Extract the (x, y) coordinate from the center of the cell holding the provided text.  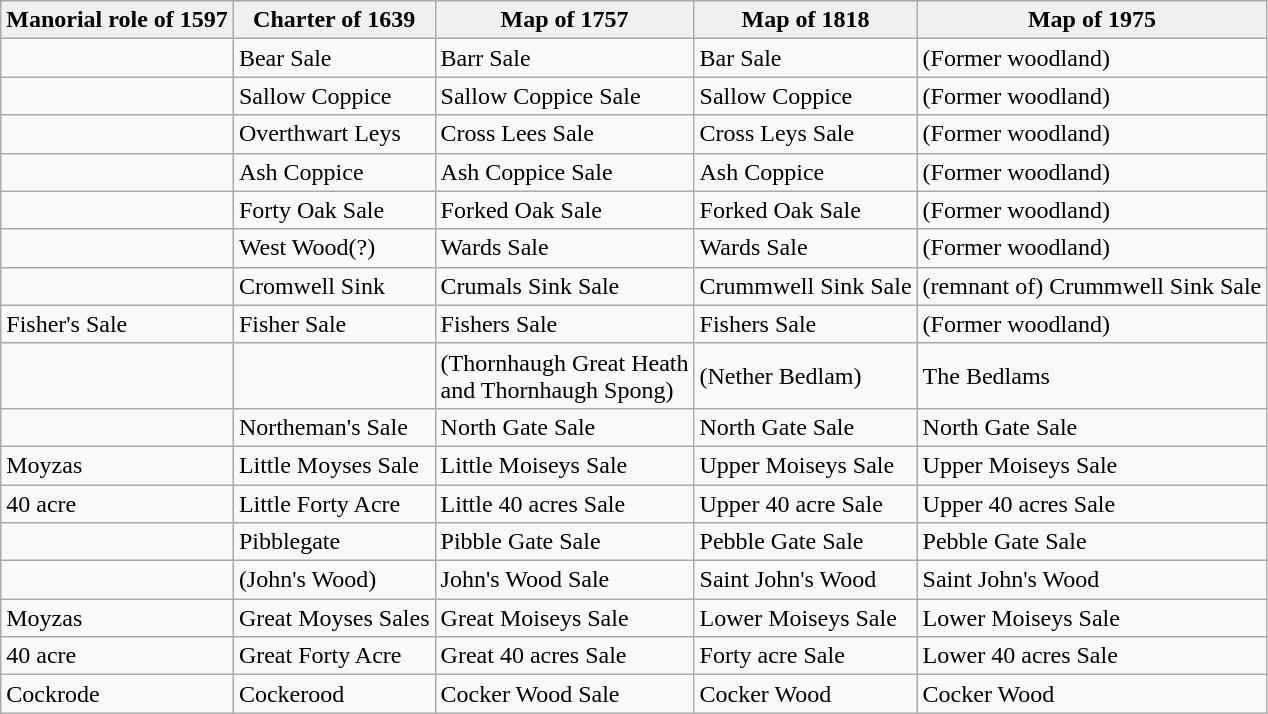
(John's Wood) (334, 580)
Northeman's Sale (334, 427)
Cross Leys Sale (806, 134)
Great 40 acres Sale (564, 656)
Cocker Wood Sale (564, 694)
Lower 40 acres Sale (1092, 656)
Cockrode (118, 694)
Great Moiseys Sale (564, 618)
(remnant of) Crummwell Sink Sale (1092, 286)
Pibblegate (334, 542)
Barr Sale (564, 58)
Crumals Sink Sale (564, 286)
Little Forty Acre (334, 503)
Overthwart Leys (334, 134)
Little Moiseys Sale (564, 465)
Ash Coppice Sale (564, 172)
Pibble Gate Sale (564, 542)
Fisher Sale (334, 324)
Fisher's Sale (118, 324)
Little Moyses Sale (334, 465)
Manorial role of 1597 (118, 20)
Map of 1757 (564, 20)
Sallow Coppice Sale (564, 96)
Cockerood (334, 694)
West Wood(?) (334, 248)
Cross Lees Sale (564, 134)
Forty Oak Sale (334, 210)
Map of 1975 (1092, 20)
Great Forty Acre (334, 656)
Great Moyses Sales (334, 618)
The Bedlams (1092, 376)
Cromwell Sink (334, 286)
Upper 40 acres Sale (1092, 503)
Forty acre Sale (806, 656)
Upper 40 acre Sale (806, 503)
Little 40 acres Sale (564, 503)
Bear Sale (334, 58)
(Thornhaugh Great Heathand Thornhaugh Spong) (564, 376)
Charter of 1639 (334, 20)
Bar Sale (806, 58)
Map of 1818 (806, 20)
Crummwell Sink Sale (806, 286)
John's Wood Sale (564, 580)
(Nether Bedlam) (806, 376)
